For the text-containing cell, return its midpoint in [x, y] coordinate format. 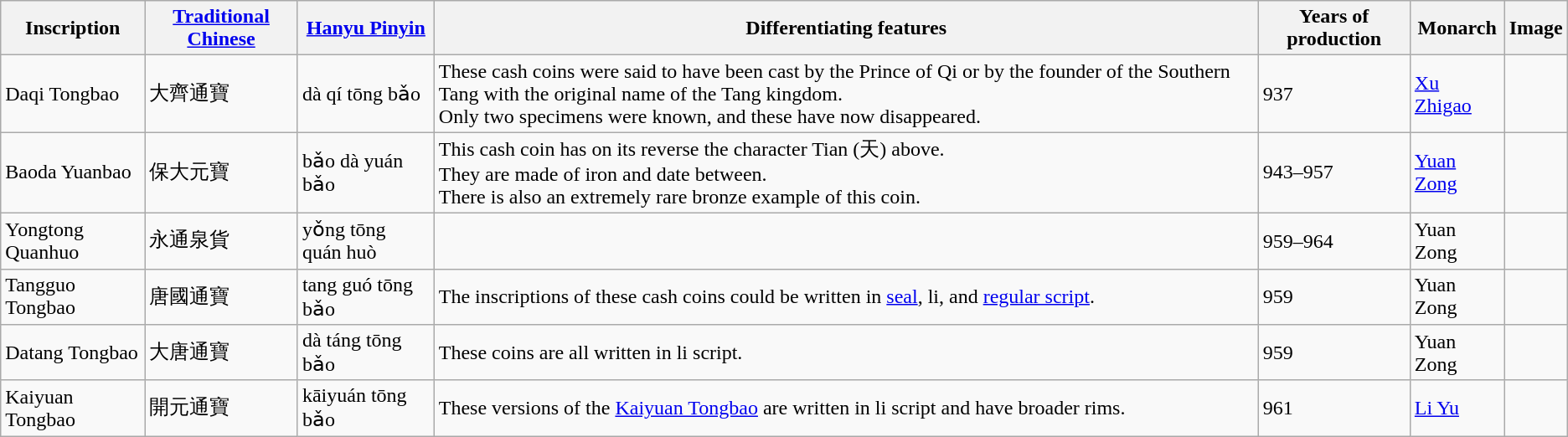
Tangguo Tongbao [73, 296]
Kaiyuan Tongbao [73, 409]
kāiyuán tōng bǎo [365, 409]
Traditional Chinese [221, 28]
Years of production [1333, 28]
yǒng tōng quán huò [365, 241]
Image [1536, 28]
943–957 [1333, 172]
Differentiating features [846, 28]
dà táng tōng bǎo [365, 353]
tang guó tōng bǎo [365, 296]
唐國通寶 [221, 296]
Baoda Yuanbao [73, 172]
bǎo dà yuán bǎo [365, 172]
Xu Zhigao [1457, 94]
These coins are all written in li script. [846, 353]
Yongtong Quanhuo [73, 241]
Daqi Tongbao [73, 94]
959–964 [1333, 241]
961 [1333, 409]
開元通寶 [221, 409]
保大元寶 [221, 172]
937 [1333, 94]
These versions of the Kaiyuan Tongbao are written in li script and have broader rims. [846, 409]
大唐通寶 [221, 353]
永通泉貨 [221, 241]
Monarch [1457, 28]
Inscription [73, 28]
大齊通寶 [221, 94]
dà qí tōng bǎo [365, 94]
Li Yu [1457, 409]
The inscriptions of these cash coins could be written in seal, li, and regular script. [846, 296]
Hanyu Pinyin [365, 28]
Datang Tongbao [73, 353]
